For the text-containing cell, return its midpoint in (X, Y) coordinate format. 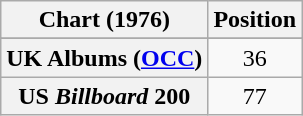
Chart (1976) (104, 20)
Position (255, 20)
77 (255, 96)
36 (255, 58)
US Billboard 200 (104, 96)
UK Albums (OCC) (104, 58)
